Determine the (X, Y) coordinate at the center of the cell enclosing the given text.  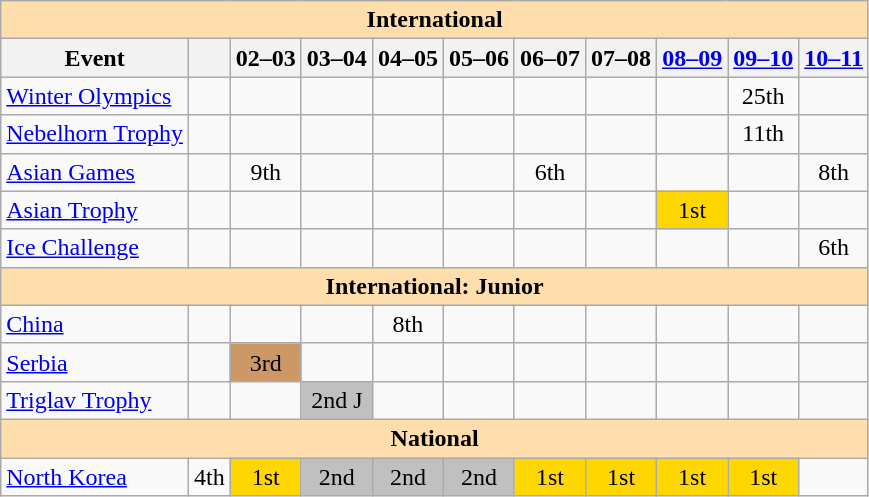
National (435, 438)
10–11 (834, 58)
9th (266, 172)
International (435, 20)
Ice Challenge (95, 248)
4th (209, 477)
3rd (266, 362)
05–06 (478, 58)
North Korea (95, 477)
09–10 (764, 58)
Asian Games (95, 172)
China (95, 324)
02–03 (266, 58)
Triglav Trophy (95, 400)
11th (764, 134)
08–09 (692, 58)
Winter Olympics (95, 96)
Nebelhorn Trophy (95, 134)
Serbia (95, 362)
2nd J (336, 400)
04–05 (408, 58)
25th (764, 96)
International: Junior (435, 286)
06–07 (550, 58)
Asian Trophy (95, 210)
07–08 (622, 58)
Event (95, 58)
03–04 (336, 58)
